Identify which cell holds the provided text, then report its (x, y) central coordinate. 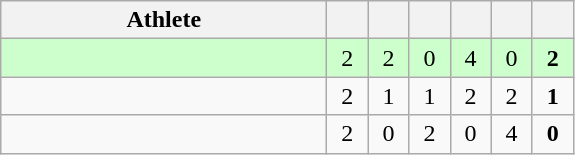
Athlete (164, 20)
